Output the [x, y] coordinate of the center of the cell containing the given text.  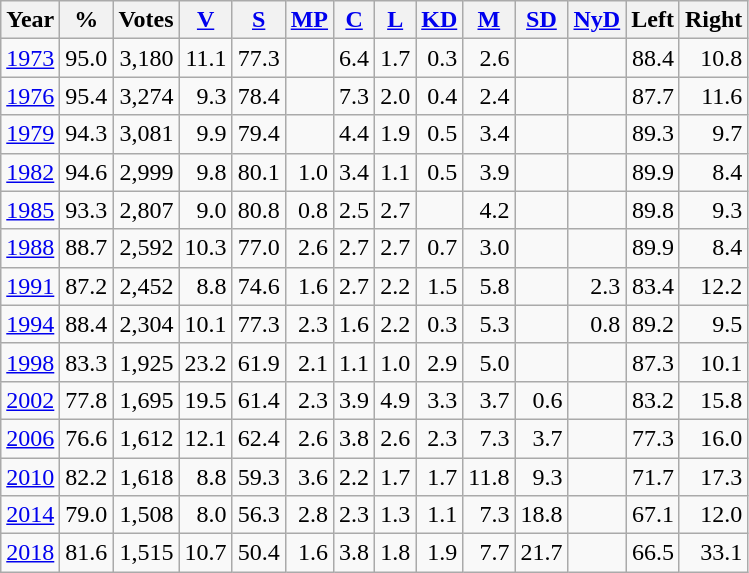
82.2 [86, 477]
11.1 [206, 58]
MP [309, 20]
1979 [30, 134]
1976 [30, 96]
3.6 [309, 477]
83.3 [86, 362]
10.7 [206, 553]
1991 [30, 286]
3,180 [146, 58]
2.1 [309, 362]
71.7 [653, 477]
0.6 [542, 400]
66.5 [653, 553]
0.7 [440, 248]
61.4 [258, 400]
9.7 [713, 134]
12.2 [713, 286]
93.3 [86, 210]
4.9 [396, 400]
9.9 [206, 134]
Left [653, 20]
2,999 [146, 172]
1982 [30, 172]
18.8 [542, 515]
80.1 [258, 172]
23.2 [206, 362]
1988 [30, 248]
1973 [30, 58]
2.9 [440, 362]
1.5 [440, 286]
KD [440, 20]
2.4 [489, 96]
83.2 [653, 400]
79.0 [86, 515]
78.4 [258, 96]
16.0 [713, 438]
11.6 [713, 96]
5.8 [489, 286]
95.4 [86, 96]
77.0 [258, 248]
17.3 [713, 477]
89.3 [653, 134]
L [396, 20]
1994 [30, 324]
10.3 [206, 248]
80.8 [258, 210]
3.0 [489, 248]
1,618 [146, 477]
Right [713, 20]
77.8 [86, 400]
3.3 [440, 400]
83.4 [653, 286]
88.7 [86, 248]
94.6 [86, 172]
V [206, 20]
S [258, 20]
2010 [30, 477]
81.6 [86, 553]
12.1 [206, 438]
62.4 [258, 438]
2,452 [146, 286]
10.8 [713, 58]
33.1 [713, 553]
4.4 [354, 134]
8.0 [206, 515]
Year [30, 20]
21.7 [542, 553]
94.3 [86, 134]
Votes [146, 20]
4.2 [489, 210]
0.4 [440, 96]
9.8 [206, 172]
61.9 [258, 362]
2002 [30, 400]
2006 [30, 438]
50.4 [258, 553]
15.8 [713, 400]
5.3 [489, 324]
C [354, 20]
5.0 [489, 362]
11.8 [489, 477]
7.7 [489, 553]
74.6 [258, 286]
67.1 [653, 515]
2.8 [309, 515]
87.2 [86, 286]
1998 [30, 362]
1.8 [396, 553]
59.3 [258, 477]
% [86, 20]
2014 [30, 515]
76.6 [86, 438]
1,508 [146, 515]
89.8 [653, 210]
1985 [30, 210]
2.5 [354, 210]
1,515 [146, 553]
2.0 [396, 96]
19.5 [206, 400]
89.2 [653, 324]
79.4 [258, 134]
1,612 [146, 438]
M [489, 20]
87.7 [653, 96]
9.0 [206, 210]
95.0 [86, 58]
2,304 [146, 324]
1,925 [146, 362]
2,592 [146, 248]
2018 [30, 553]
12.0 [713, 515]
6.4 [354, 58]
NyD [597, 20]
3,081 [146, 134]
2,807 [146, 210]
56.3 [258, 515]
1,695 [146, 400]
87.3 [653, 362]
9.5 [713, 324]
SD [542, 20]
3,274 [146, 96]
1.3 [396, 515]
